Scan for the cell matching the given text and deliver its (X, Y) coordinate at center. 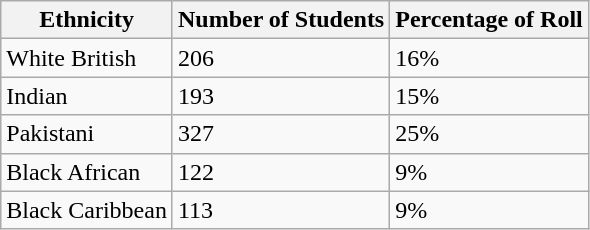
Black African (87, 172)
206 (280, 58)
White British (87, 58)
327 (280, 134)
Number of Students (280, 20)
Black Caribbean (87, 210)
16% (490, 58)
25% (490, 134)
Ethnicity (87, 20)
193 (280, 96)
15% (490, 96)
122 (280, 172)
Percentage of Roll (490, 20)
113 (280, 210)
Indian (87, 96)
Pakistani (87, 134)
